From the cell containing the given text, extract its center point as [x, y] coordinate. 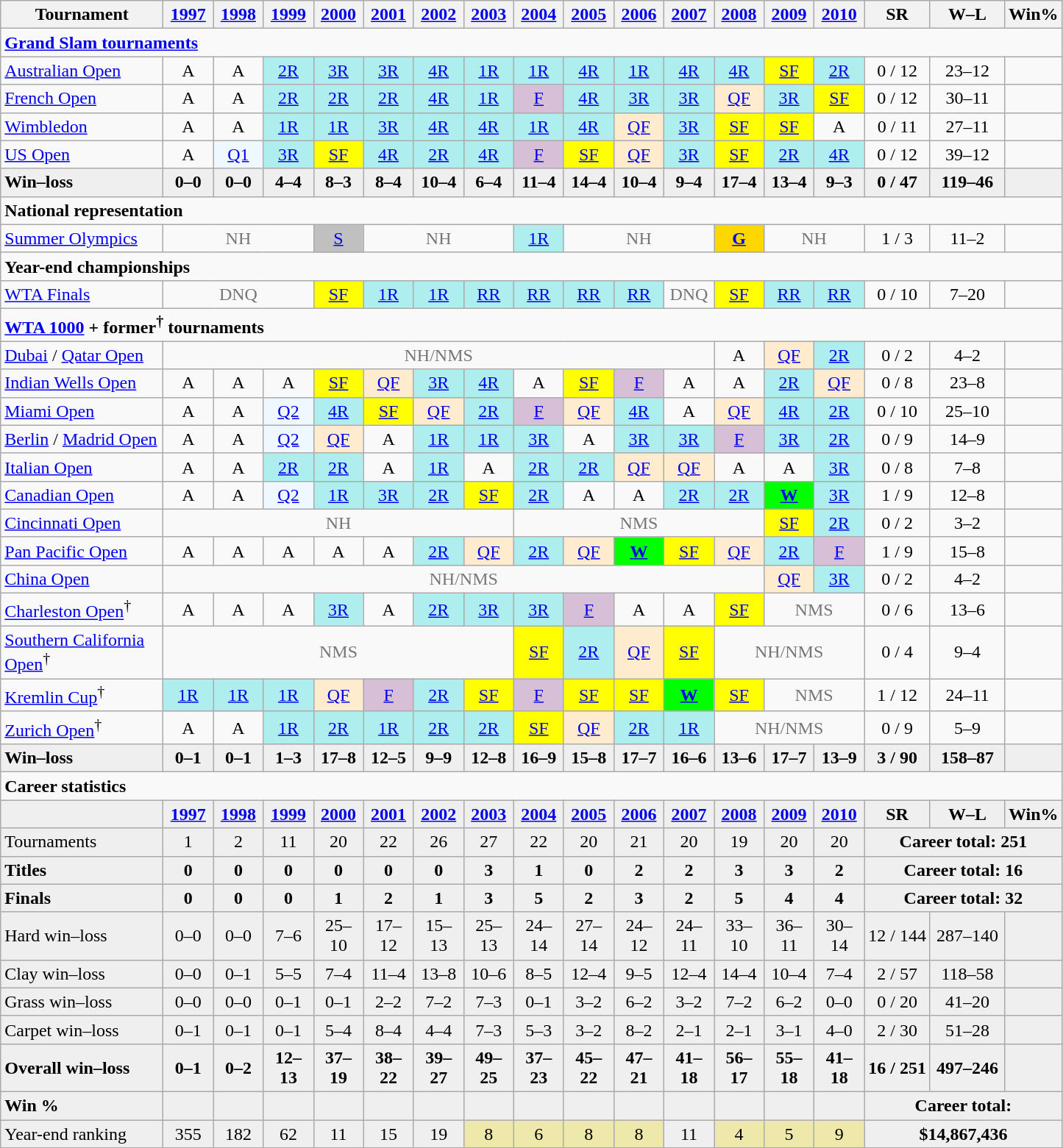
51–28 [967, 1030]
13–8 [438, 974]
12–5 [388, 758]
15–13 [438, 935]
Australian Open [82, 71]
Carpet win–loss [82, 1030]
WTA Finals [82, 294]
3–1 [789, 1030]
8–2 [639, 1030]
Win % [82, 1105]
Year-end ranking [82, 1134]
2 / 30 [897, 1030]
Career total: 251 [964, 842]
17–4 [739, 182]
33–10 [739, 935]
12 / 144 [897, 935]
China Open [82, 579]
14–9 [967, 439]
45–22 [589, 1068]
Grand Slam tournaments [531, 43]
36–11 [789, 935]
Cincinnati Open [82, 523]
27 [488, 842]
Italian Open [82, 467]
5–9 [967, 728]
25–13 [488, 935]
30–11 [967, 99]
5–5 [288, 974]
Year-end championships [531, 266]
9–9 [438, 758]
287–140 [967, 935]
24–14 [538, 935]
0–2 [238, 1068]
Career total: 32 [964, 898]
1 / 3 [897, 238]
17–8 [338, 758]
7–8 [967, 467]
37–23 [538, 1068]
41–20 [967, 1002]
182 [238, 1134]
Indian Wells Open [82, 383]
3 / 90 [897, 758]
49–25 [488, 1068]
Southern California Open† [82, 652]
39–27 [438, 1068]
2 / 57 [897, 974]
355 [188, 1134]
Tournament [82, 15]
21 [639, 842]
Hard win–loss [82, 935]
$14,867,436 [964, 1134]
6 [538, 1134]
118–58 [967, 974]
15 [388, 1134]
Career total: 16 [964, 870]
Finals [82, 898]
9–5 [639, 974]
Miami Open [82, 411]
13–4 [789, 182]
S [338, 238]
Pan Pacific Open [82, 551]
38–22 [388, 1068]
17–12 [388, 935]
23–8 [967, 383]
Career total: [964, 1105]
26 [438, 842]
Canadian Open [82, 495]
8–5 [538, 974]
37–19 [338, 1068]
Summer Olympics [82, 238]
0 / 6 [897, 610]
47–21 [639, 1068]
G [739, 238]
1–3 [288, 758]
1 / 12 [897, 696]
16 / 251 [897, 1068]
4–0 [839, 1030]
Career statistics [531, 786]
2–2 [388, 1002]
16–6 [689, 758]
16–9 [538, 758]
13–9 [839, 758]
Kremlin Cup† [82, 696]
24–12 [639, 935]
39–12 [967, 154]
French Open [82, 99]
0 / 20 [897, 1002]
0 / 47 [897, 182]
8–3 [338, 182]
9–3 [839, 182]
9 [839, 1134]
10–6 [488, 974]
62 [288, 1134]
5–4 [338, 1030]
0 / 4 [897, 652]
27–11 [967, 126]
WTA 1000 + former† tournaments [531, 325]
Charleston Open† [82, 610]
30–14 [839, 935]
Overall win–loss [82, 1068]
Titles [82, 870]
Zurich Open† [82, 728]
497–246 [967, 1068]
Berlin / Madrid Open [82, 439]
0 / 11 [897, 126]
55–18 [789, 1068]
Dubai / Qatar Open [82, 355]
Q1 [238, 154]
5–3 [538, 1030]
56–17 [739, 1068]
National representation [531, 210]
12–13 [288, 1068]
Wimbledon [82, 126]
158–87 [967, 758]
6–4 [488, 182]
Grass win–loss [82, 1002]
7–20 [967, 294]
119–46 [967, 182]
23–12 [967, 71]
27–14 [589, 935]
7–6 [288, 935]
Tournaments [82, 842]
11–2 [967, 238]
US Open [82, 154]
Clay win–loss [82, 974]
